Search for the cell housing the specified text and yield its (x, y) center coordinate. 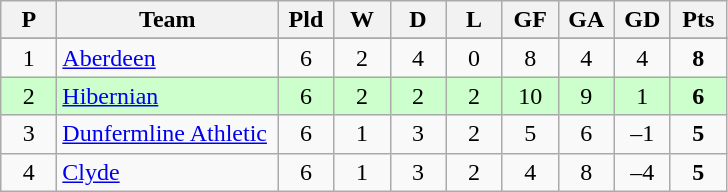
10 (530, 96)
Team (168, 20)
Hibernian (168, 96)
W (362, 20)
GF (530, 20)
Clyde (168, 172)
Aberdeen (168, 58)
D (418, 20)
9 (586, 96)
GA (586, 20)
Dunfermline Athletic (168, 134)
Pts (698, 20)
L (474, 20)
P (29, 20)
–1 (642, 134)
0 (474, 58)
–4 (642, 172)
Pld (306, 20)
GD (642, 20)
